Scan for the cell matching the given text and deliver its (X, Y) coordinate at center. 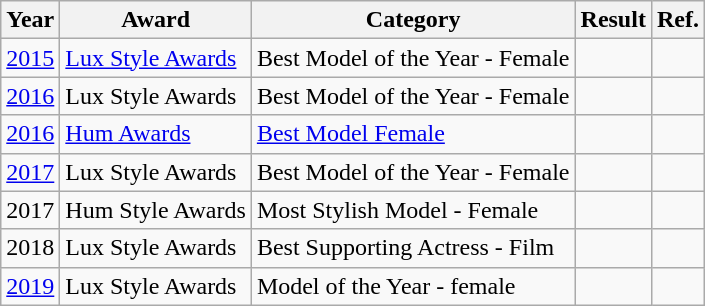
Award (156, 20)
Category (413, 20)
Most Stylish Model - Female (413, 210)
Result (613, 20)
Best Supporting Actress - Film (413, 248)
Model of the Year - female (413, 286)
Hum Style Awards (156, 210)
2015 (30, 58)
Best Model Female (413, 134)
Ref. (678, 20)
2018 (30, 248)
Year (30, 20)
Hum Awards (156, 134)
2019 (30, 286)
